Determine the (x, y) coordinate at the center of the cell enclosing the given text.  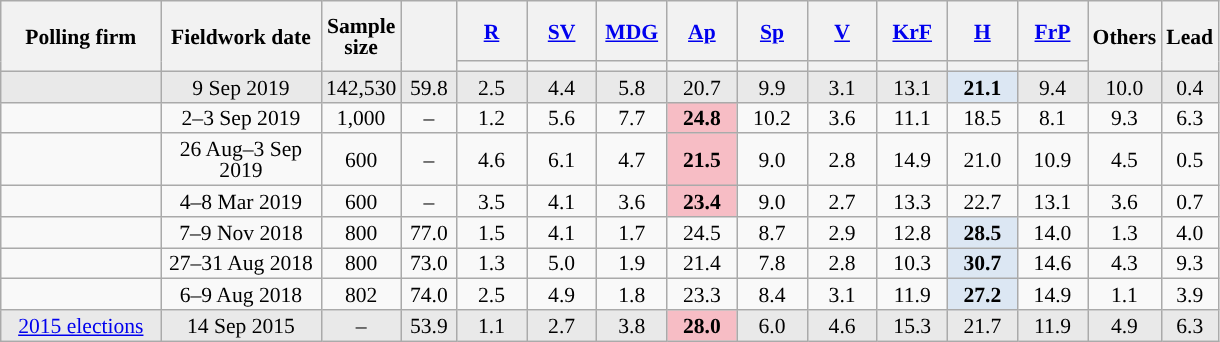
FrP (1052, 31)
2–3 Sep 2019 (241, 118)
27.2 (982, 294)
23.3 (702, 294)
73.0 (428, 264)
9 Sep 2019 (241, 86)
6.1 (562, 160)
22.7 (982, 202)
30.7 (982, 264)
1.8 (632, 294)
7–9 Nov 2018 (241, 232)
5.6 (562, 118)
V (842, 31)
3.9 (1190, 294)
Sp (772, 31)
Ap (702, 31)
Fieldwork date (241, 36)
7.8 (772, 264)
4.7 (632, 160)
10.9 (1052, 160)
1.5 (491, 232)
0.4 (1190, 86)
7.7 (632, 118)
10.0 (1125, 86)
21.1 (982, 86)
4.5 (1125, 160)
14.0 (1052, 232)
Polling firm (81, 36)
0.7 (1190, 202)
26 Aug–3 Sep 2019 (241, 160)
1.9 (632, 264)
5.0 (562, 264)
6–9 Aug 2018 (241, 294)
KrF (912, 31)
20.7 (702, 86)
27–31 Aug 2018 (241, 264)
24.5 (702, 232)
9.4 (1052, 86)
21.4 (702, 264)
3.8 (632, 326)
11.1 (912, 118)
8.7 (772, 232)
10.3 (912, 264)
Others (1125, 36)
8.1 (1052, 118)
8.4 (772, 294)
Samplesize (361, 36)
SV (562, 31)
2.9 (842, 232)
28.0 (702, 326)
74.0 (428, 294)
0.5 (1190, 160)
59.8 (428, 86)
3.5 (491, 202)
12.8 (912, 232)
14 Sep 2015 (241, 326)
5.8 (632, 86)
4–8 Mar 2019 (241, 202)
28.5 (982, 232)
14.6 (1052, 264)
MDG (632, 31)
21.0 (982, 160)
2015 elections (81, 326)
4.3 (1125, 264)
21.7 (982, 326)
H (982, 31)
6.0 (772, 326)
9.9 (772, 86)
23.4 (702, 202)
15.3 (912, 326)
Lead (1190, 36)
24.8 (702, 118)
R (491, 31)
21.5 (702, 160)
18.5 (982, 118)
1,000 (361, 118)
142,530 (361, 86)
1.2 (491, 118)
802 (361, 294)
13.3 (912, 202)
77.0 (428, 232)
10.2 (772, 118)
53.9 (428, 326)
4.4 (562, 86)
4.0 (1190, 232)
1.7 (632, 232)
